Scan for the cell matching the given text and deliver its [x, y] coordinate at center. 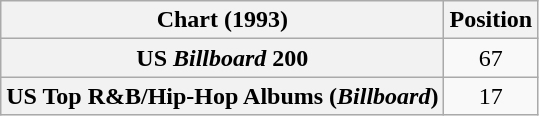
Position [491, 20]
67 [491, 58]
Chart (1993) [222, 20]
US Billboard 200 [222, 58]
17 [491, 96]
US Top R&B/Hip-Hop Albums (Billboard) [222, 96]
